Provide the [x, y] coordinate of the cell's center where the given text is located.  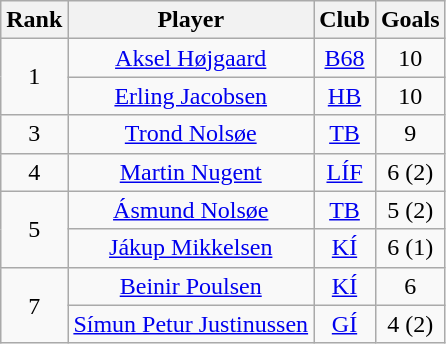
Martin Nugent [191, 172]
Beinir Poulsen [191, 286]
5 [34, 229]
Erling Jacobsen [191, 96]
HB [345, 96]
Goals [410, 20]
Rank [34, 20]
Ásmund Nolsøe [191, 210]
GÍ [345, 324]
6 [410, 286]
6 (1) [410, 248]
4 (2) [410, 324]
LÍF [345, 172]
Player [191, 20]
9 [410, 134]
Club [345, 20]
Aksel Højgaard [191, 58]
1 [34, 77]
Símun Petur Justinussen [191, 324]
5 (2) [410, 210]
Trond Nolsøe [191, 134]
7 [34, 305]
6 (2) [410, 172]
4 [34, 172]
3 [34, 134]
B68 [345, 58]
Jákup Mikkelsen [191, 248]
